Pinpoint the cell where the given text exists, returning its (x, y) midpoint coordinate. 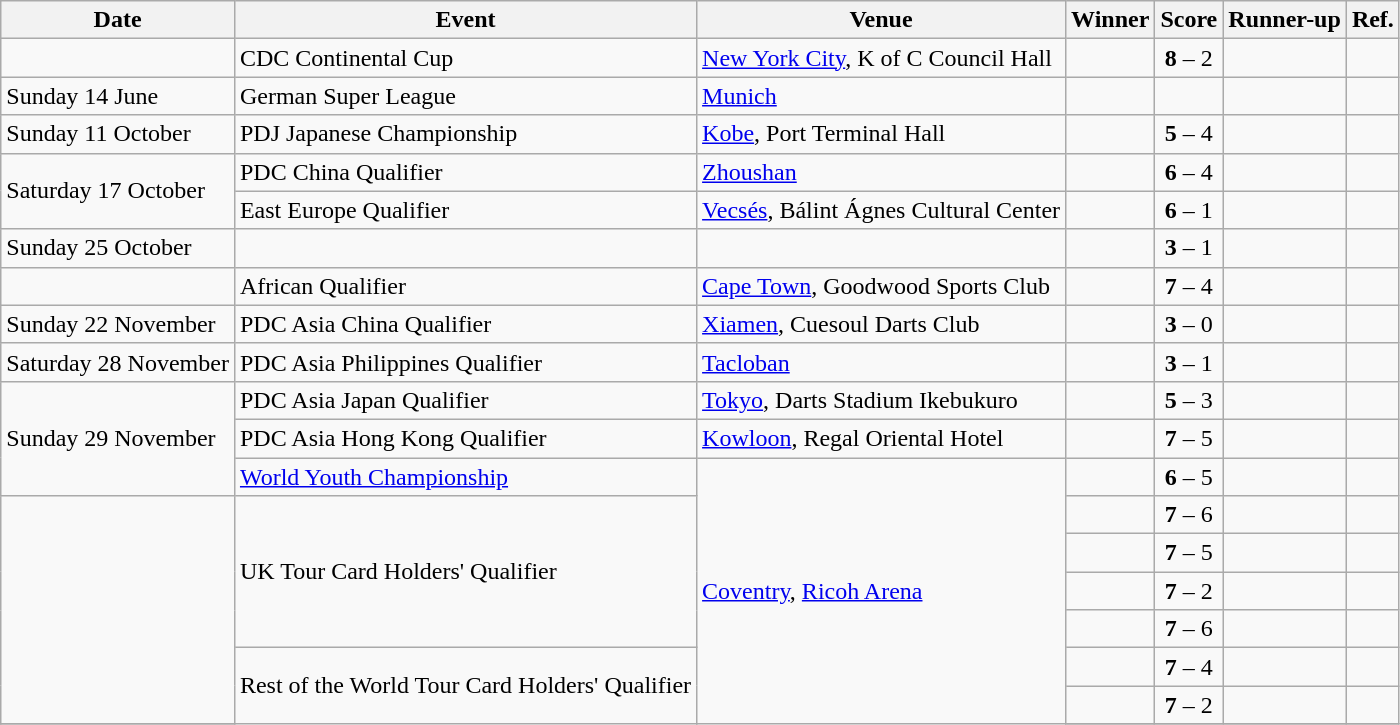
Kobe, Port Terminal Hall (882, 134)
Sunday 25 October (118, 248)
5 – 3 (1189, 400)
8 – 2 (1189, 58)
Tacloban (882, 362)
World Youth Championship (465, 477)
Saturday 28 November (118, 362)
PDC China Qualifier (465, 172)
Event (465, 20)
Ref. (1372, 20)
6 – 4 (1189, 172)
5 – 4 (1189, 134)
Runner-up (1285, 20)
6 – 1 (1189, 210)
Venue (882, 20)
CDC Continental Cup (465, 58)
German Super League (465, 96)
Coventry, Ricoh Arena (882, 591)
UK Tour Card Holders' Qualifier (465, 572)
PDC Asia Japan Qualifier (465, 400)
Zhoushan (882, 172)
Winner (1110, 20)
PDC Asia China Qualifier (465, 324)
Sunday 14 June (118, 96)
PDC Asia Hong Kong Qualifier (465, 438)
PDJ Japanese Championship (465, 134)
New York City, K of C Council Hall (882, 58)
Xiamen, Cuesoul Darts Club (882, 324)
East Europe Qualifier (465, 210)
PDC Asia Philippines Qualifier (465, 362)
Date (118, 20)
Munich (882, 96)
Sunday 29 November (118, 438)
African Qualifier (465, 286)
Rest of the World Tour Card Holders' Qualifier (465, 686)
Sunday 11 October (118, 134)
Kowloon, Regal Oriental Hotel (882, 438)
6 – 5 (1189, 477)
Vecsés, Bálint Ágnes Cultural Center (882, 210)
Score (1189, 20)
Tokyo, Darts Stadium Ikebukuro (882, 400)
3 – 0 (1189, 324)
Cape Town, Goodwood Sports Club (882, 286)
Saturday 17 October (118, 191)
Sunday 22 November (118, 324)
